Pinpoint the cell where the given text exists, returning its (X, Y) midpoint coordinate. 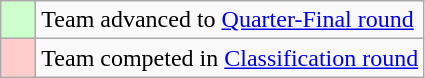
Team advanced to Quarter-Final round (230, 20)
Team competed in Classification round (230, 58)
